Search for the cell housing the specified text and yield its [x, y] center coordinate. 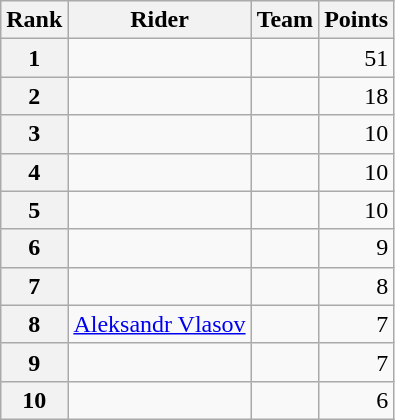
5 [34, 210]
Team [285, 20]
18 [356, 96]
Aleksandr Vlasov [160, 324]
2 [34, 96]
Points [356, 20]
Rank [34, 20]
51 [356, 58]
1 [34, 58]
Rider [160, 20]
3 [34, 134]
4 [34, 172]
